From the cell containing the given text, extract its center point as [X, Y] coordinate. 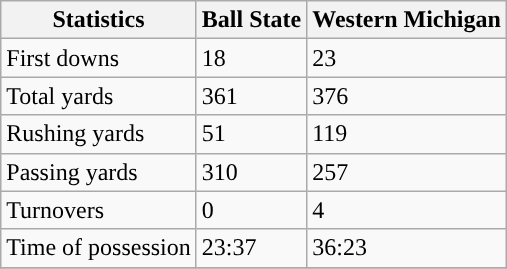
Ball State [251, 20]
Turnovers [99, 210]
23:37 [251, 248]
Passing yards [99, 172]
376 [407, 96]
257 [407, 172]
Statistics [99, 20]
Western Michigan [407, 20]
36:23 [407, 248]
119 [407, 134]
0 [251, 210]
23 [407, 58]
51 [251, 134]
Total yards [99, 96]
Rushing yards [99, 134]
4 [407, 210]
First downs [99, 58]
18 [251, 58]
361 [251, 96]
310 [251, 172]
Time of possession [99, 248]
